Locate the cell with the specified text and output its (x, y) center coordinate. 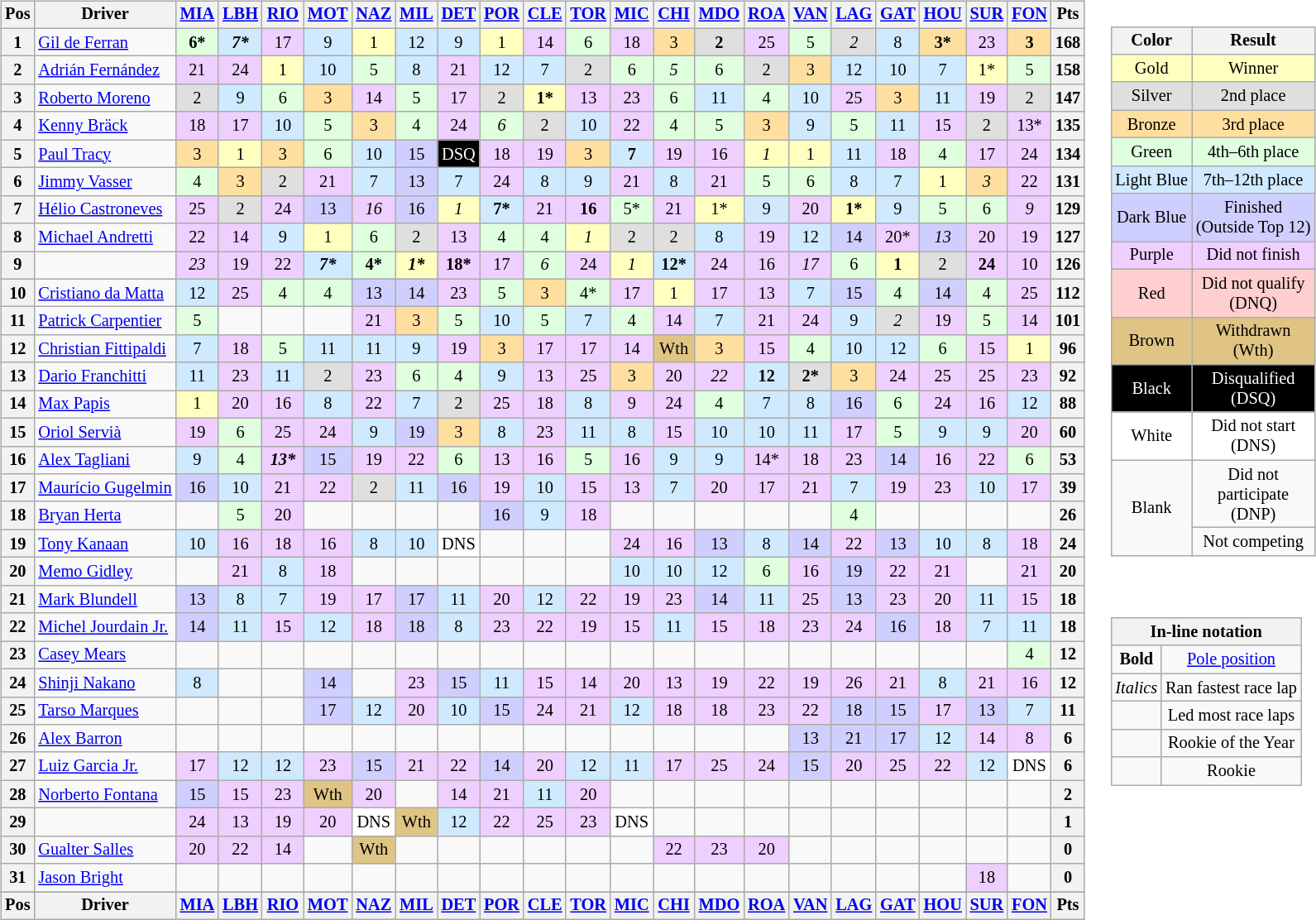
2* (811, 376)
88 (1068, 405)
60 (1068, 432)
Alex Tagliani (104, 460)
168 (1068, 42)
Led most race laps (1231, 716)
Dario Franchitti (104, 376)
Jason Bright (104, 878)
Michael Andretti (104, 237)
Maurício Gugelmin (104, 488)
31 (17, 878)
In-line notation Bold Pole position Italics Ran fastest race lap Led most race laps Rookie of the Year Rookie (1213, 690)
White (1151, 436)
Gold (1151, 69)
2nd place (1253, 96)
Luiz Garcia Jr. (104, 766)
39 (1068, 488)
29 (17, 822)
Rookie of the Year (1231, 743)
Bronze (1151, 124)
Norberto Fontana (104, 794)
Alex Barron (104, 739)
4th–6th place (1253, 152)
Bryan Herta (104, 515)
Memo Gidley (104, 572)
147 (1068, 98)
129 (1068, 209)
Winner (1253, 69)
Did not finish (1253, 256)
53 (1068, 460)
96 (1068, 349)
126 (1068, 266)
27 (17, 766)
Did not qualify(DNQ) (1253, 293)
Italics (1137, 688)
3rd place (1253, 124)
Color (1151, 41)
Gil de Ferran (104, 42)
Not competing (1253, 542)
Jimmy Vasser (104, 182)
Silver (1151, 96)
Roberto Moreno (104, 98)
Result (1253, 41)
131 (1068, 182)
Purple (1151, 256)
Kenny Bräck (104, 126)
158 (1068, 70)
In-line notation (1206, 632)
Blank (1151, 508)
Bold (1137, 659)
12* (674, 266)
101 (1068, 321)
DSQ (459, 154)
Cristiano da Matta (104, 293)
Withdrawn(Wth) (1253, 341)
Tony Kanaan (104, 544)
20* (897, 237)
Max Papis (104, 405)
112 (1068, 293)
Paul Tracy (104, 154)
7th–12th place (1253, 180)
18* (459, 266)
14* (766, 460)
Finished(Outside Top 12) (1253, 218)
135 (1068, 126)
Brown (1151, 341)
Pole position (1231, 659)
Dark Blue (1151, 218)
28 (17, 794)
Rookie (1231, 771)
Light Blue (1151, 180)
Disqualified(DSQ) (1253, 389)
127 (1068, 237)
Oriol Servià (104, 432)
Did not start(DNS) (1253, 436)
Red (1151, 293)
Adrián Fernández (104, 70)
6* (198, 42)
92 (1068, 376)
Christian Fittipaldi (104, 349)
30 (17, 850)
134 (1068, 154)
Did notparticipate(DNP) (1253, 494)
Ran fastest race lap (1231, 688)
Tarso Marques (104, 711)
Shinji Nakano (104, 683)
Gualter Salles (104, 850)
Black (1151, 389)
5* (632, 209)
Mark Blundell (104, 599)
Green (1151, 152)
Patrick Carpentier (104, 321)
Hélio Castroneves (104, 209)
Casey Mears (104, 655)
3* (943, 42)
Michel Jourdain Jr. (104, 627)
